Provide the [x, y] coordinate of the cell's center where the given text is located.  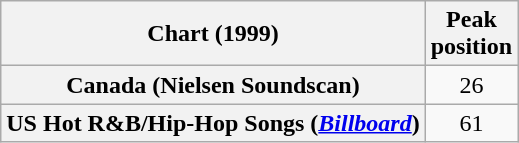
61 [471, 123]
Peakposition [471, 34]
26 [471, 85]
US Hot R&B/Hip-Hop Songs (Billboard) [213, 123]
Canada (Nielsen Soundscan) [213, 85]
Chart (1999) [213, 34]
